Find where the given text appears and provide that cell's center as [X, Y] coordinate. 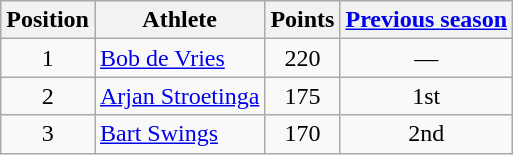
175 [302, 96]
3 [48, 134]
Arjan Stroetinga [179, 96]
1st [426, 96]
Previous season [426, 20]
— [426, 58]
220 [302, 58]
Athlete [179, 20]
Points [302, 20]
2 [48, 96]
Bart Swings [179, 134]
170 [302, 134]
Position [48, 20]
1 [48, 58]
2nd [426, 134]
Bob de Vries [179, 58]
